Capture the cell that displays the provided text and extract its (X, Y) central coordinate. 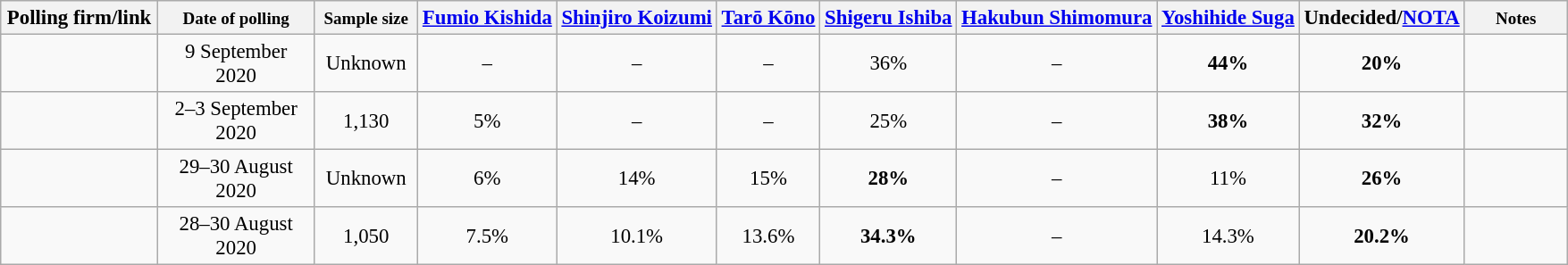
14.3% (1228, 236)
7.5% (488, 236)
28–30 August 2020 (236, 236)
44% (1228, 64)
9 September 2020 (236, 64)
Shigeru Ishiba (888, 18)
34.3% (888, 236)
38% (1228, 121)
32% (1381, 121)
14% (636, 178)
28% (888, 178)
Sample size (366, 18)
Shinjiro Koizumi (636, 18)
11% (1228, 178)
Date of polling (236, 18)
25% (888, 121)
10.1% (636, 236)
20% (1381, 64)
Notes (1516, 18)
20.2% (1381, 236)
29–30 August 2020 (236, 178)
36% (888, 64)
6% (488, 178)
Undecided/NOTA (1381, 18)
Hakubun Shimomura (1057, 18)
Yoshihide Suga (1228, 18)
1,050 (366, 236)
Fumio Kishida (488, 18)
2–3 September 2020 (236, 121)
26% (1381, 178)
Tarō Kōno (768, 18)
15% (768, 178)
5% (488, 121)
1,130 (366, 121)
Polling firm/link (80, 18)
13.6% (768, 236)
